Provide the (x, y) coordinate of the cell's center where the given text is located.  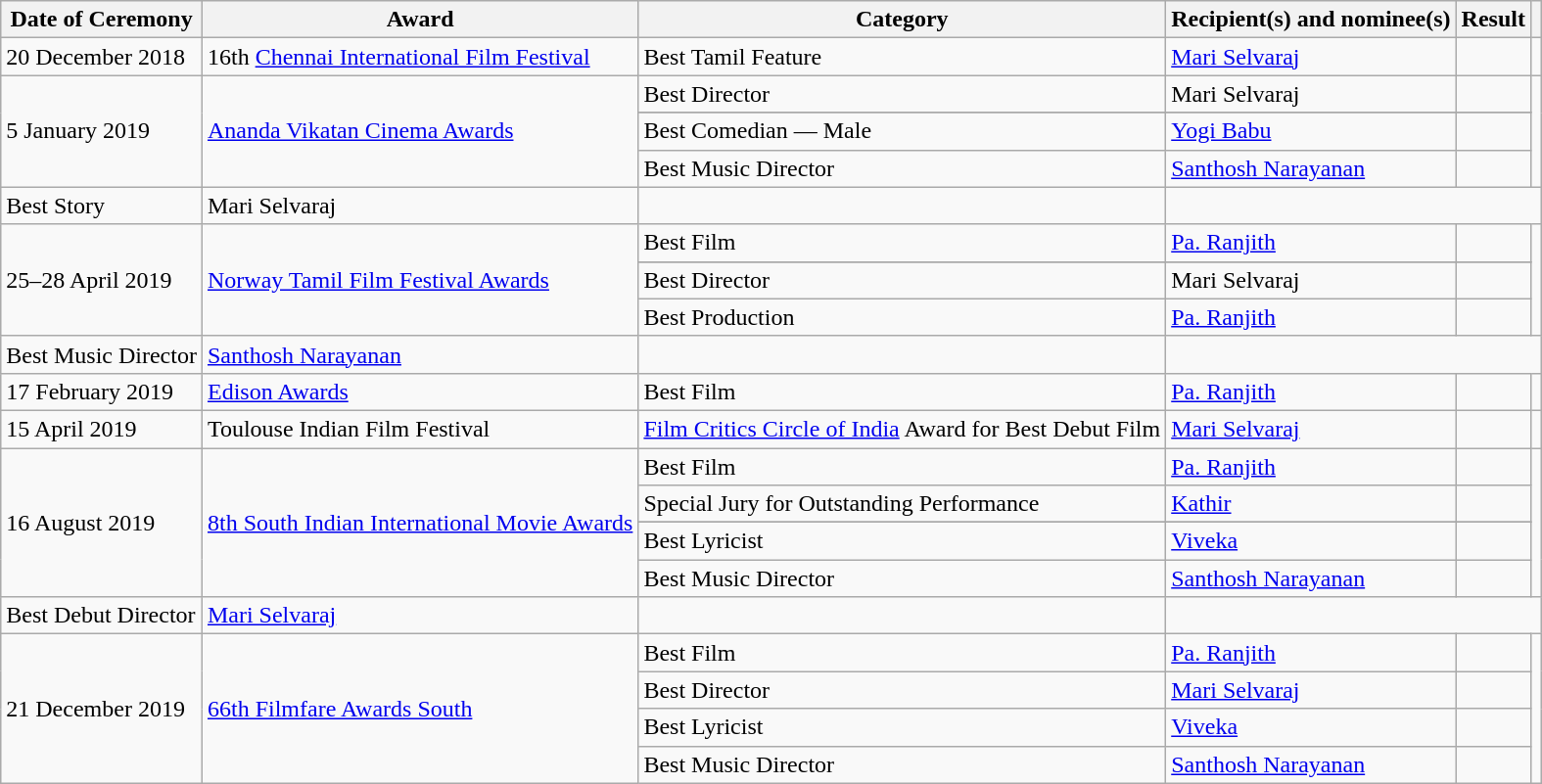
16th Chennai International Film Festival (419, 57)
15 April 2019 (102, 429)
17 February 2019 (102, 392)
16 August 2019 (102, 523)
Date of Ceremony (102, 20)
Special Jury for Outstanding Performance (903, 504)
Best Story (102, 206)
Result (1493, 20)
Yogi Babu (1311, 131)
Recipient(s) and nominee(s) (1311, 20)
Toulouse Indian Film Festival (419, 429)
Best Production (903, 317)
66th Filmfare Awards South (419, 709)
Edison Awards (419, 392)
5 January 2019 (102, 131)
Best Comedian — Male (903, 131)
Category (903, 20)
Film Critics Circle of India Award for Best Debut Film (903, 429)
Ananda Vikatan Cinema Awards (419, 131)
Norway Tamil Film Festival Awards (419, 280)
Award (419, 20)
Kathir (1311, 504)
20 December 2018 (102, 57)
8th South Indian International Movie Awards (419, 523)
21 December 2019 (102, 709)
25–28 April 2019 (102, 280)
Best Debut Director (102, 616)
Best Tamil Feature (903, 57)
